Output the (x, y) coordinate of the center of the cell containing the given text.  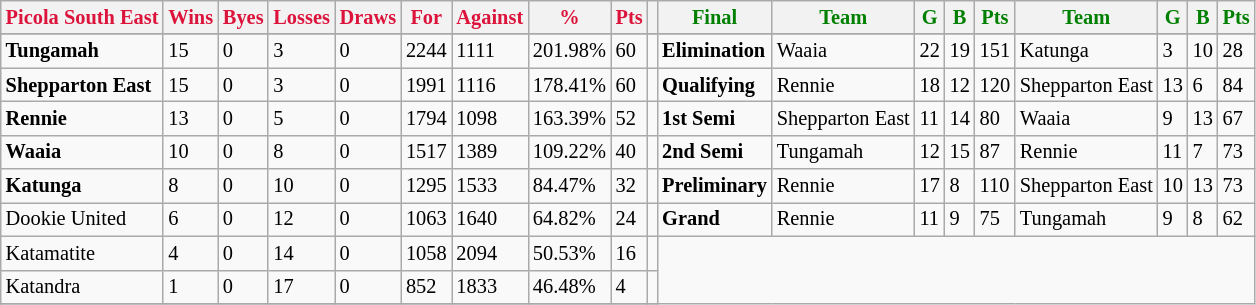
110 (995, 186)
1st Semi (714, 118)
1517 (426, 152)
1389 (490, 152)
852 (426, 287)
163.39% (570, 118)
22 (930, 51)
84 (1236, 85)
1063 (426, 219)
1640 (490, 219)
Dookie United (82, 219)
1295 (426, 186)
Losses (301, 17)
64.82% (570, 219)
80 (995, 118)
Wins (190, 17)
1116 (490, 85)
1794 (426, 118)
For (426, 17)
62 (1236, 219)
Draws (368, 17)
Against (490, 17)
32 (630, 186)
52 (630, 118)
2244 (426, 51)
16 (630, 253)
Katandra (82, 287)
Qualifying (714, 85)
19 (960, 51)
120 (995, 85)
1833 (490, 287)
24 (630, 219)
1533 (490, 186)
1991 (426, 85)
Elimination (714, 51)
67 (1236, 118)
201.98% (570, 51)
% (570, 17)
109.22% (570, 152)
40 (630, 152)
2094 (490, 253)
Picola South East (82, 17)
46.48% (570, 287)
28 (1236, 51)
2nd Semi (714, 152)
Byes (243, 17)
1 (190, 287)
87 (995, 152)
5 (301, 118)
1058 (426, 253)
7 (1203, 152)
84.47% (570, 186)
18 (930, 85)
Preliminary (714, 186)
151 (995, 51)
1098 (490, 118)
75 (995, 219)
Grand (714, 219)
1111 (490, 51)
Final (714, 17)
Katamatite (82, 253)
50.53% (570, 253)
178.41% (570, 85)
